Search for the cell housing the specified text and yield its (X, Y) center coordinate. 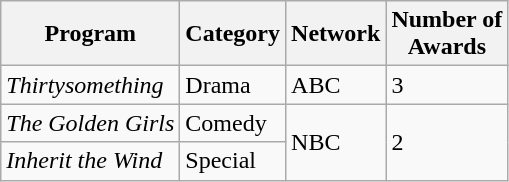
The Golden Girls (90, 123)
Comedy (233, 123)
3 (447, 85)
Thirtysomething (90, 85)
ABC (336, 85)
Special (233, 161)
Program (90, 34)
Category (233, 34)
NBC (336, 142)
Drama (233, 85)
Inherit the Wind (90, 161)
Number ofAwards (447, 34)
2 (447, 142)
Network (336, 34)
